Locate the cell with the specified text and output its (x, y) center coordinate. 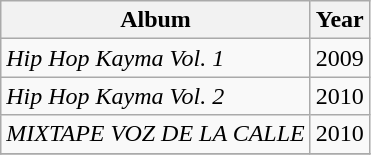
Hip Hop Kayma Vol. 1 (156, 58)
Album (156, 20)
Year (340, 20)
2009 (340, 58)
Hip Hop Kayma Vol. 2 (156, 96)
MIXTAPE VOZ DE LA CALLE (156, 134)
